From the cell containing the given text, extract its center point as [X, Y] coordinate. 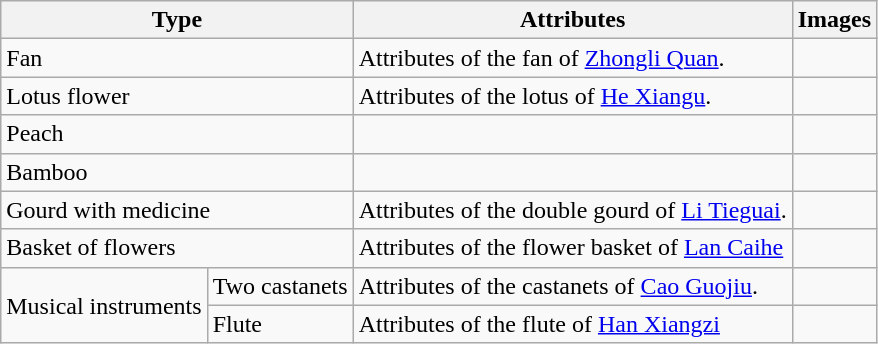
Musical instruments [104, 305]
Peach [177, 134]
Type [177, 20]
Attributes of the flute of Han Xiangzi [572, 324]
Lotus flower [177, 96]
Gourd with medicine [177, 210]
Fan [177, 58]
Attributes of the castanets of Cao Guojiu. [572, 286]
Attributes of the flower basket of Lan Caihe [572, 248]
Two castanets [280, 286]
Attributes [572, 20]
Basket of flowers [177, 248]
Attributes of the double gourd of Li Tieguai. [572, 210]
Attributes of the lotus of He Xiangu. [572, 96]
Attributes of the fan of Zhongli Quan. [572, 58]
Flute [280, 324]
Images [834, 20]
Bamboo [177, 172]
